Output the [X, Y] coordinate of the center of the cell containing the given text.  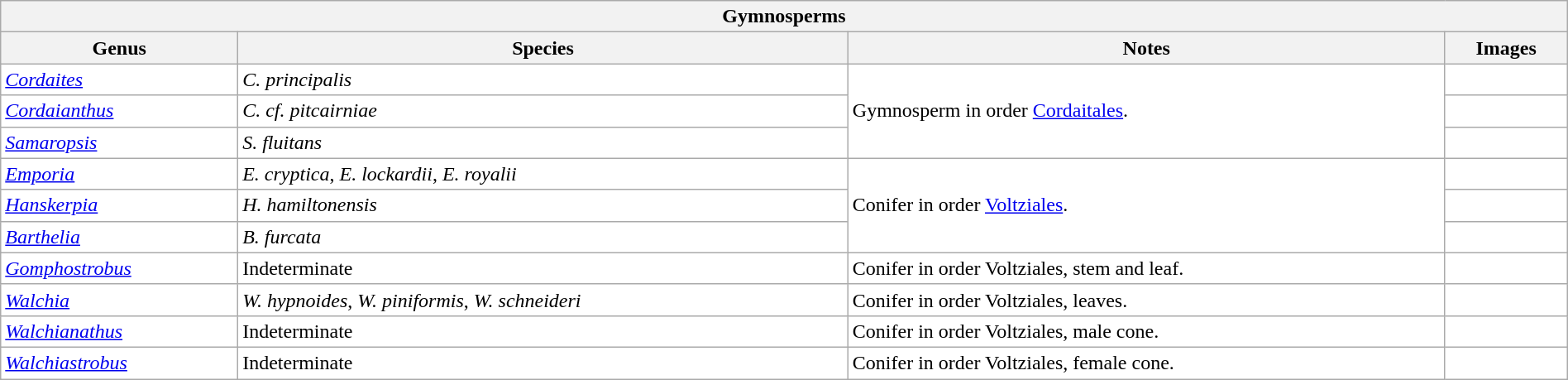
Emporia [119, 174]
Cordaianthus [119, 111]
Conifer in order Voltziales. [1146, 205]
C. cf. pitcairniae [543, 111]
Samaropsis [119, 142]
H. hamiltonensis [543, 205]
Conifer in order Voltziales, stem and leaf. [1146, 268]
Species [543, 48]
Conifer in order Voltziales, male cone. [1146, 331]
Hanskerpia [119, 205]
Walchiastrobus [119, 363]
Gomphostrobus [119, 268]
B. furcata [543, 237]
Gymnosperm in order Cordaitales. [1146, 111]
Notes [1146, 48]
Conifer in order Voltziales, female cone. [1146, 363]
Walchianathus [119, 331]
Barthelia [119, 237]
Walchia [119, 300]
Images [1506, 48]
S. fluitans [543, 142]
C. principalis [543, 79]
W. hypnoides, W. piniformis, W. schneideri [543, 300]
Gymnosperms [784, 17]
E. cryptica, E. lockardii, E. royalii [543, 174]
Conifer in order Voltziales, leaves. [1146, 300]
Genus [119, 48]
Cordaites [119, 79]
